Capture the cell that displays the provided text and extract its (x, y) central coordinate. 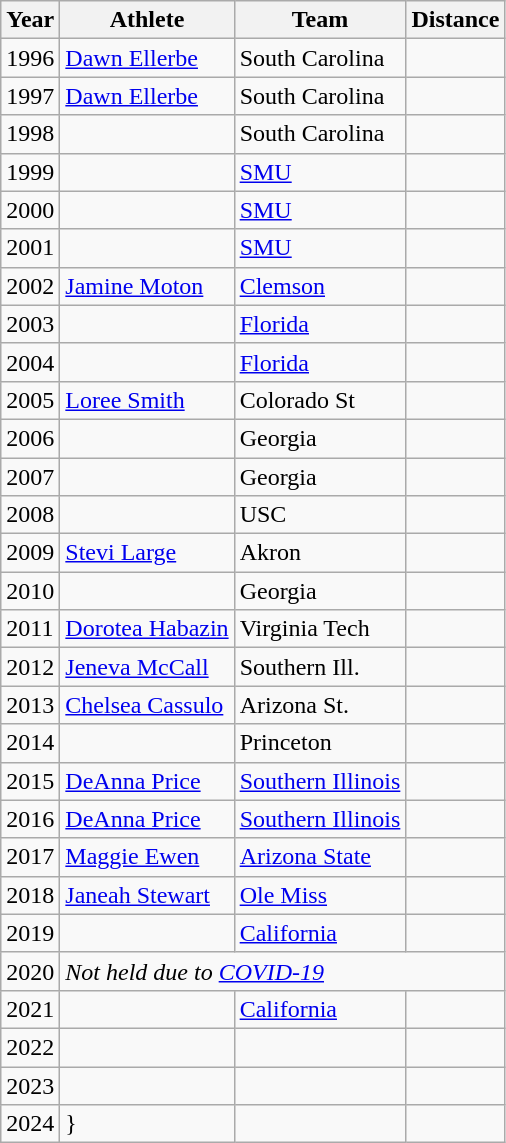
Chelsea Cassulo (147, 705)
Arizona St. (320, 705)
2018 (30, 895)
2006 (30, 438)
Not held due to COVID-19 (282, 971)
Team (320, 20)
Clemson (320, 286)
USC (320, 515)
} (147, 1124)
2010 (30, 591)
2023 (30, 1085)
1996 (30, 58)
2012 (30, 667)
2000 (30, 210)
1997 (30, 96)
2011 (30, 629)
Year (30, 20)
2022 (30, 1047)
Janeah Stewart (147, 895)
Jeneva McCall (147, 667)
Jamine Moton (147, 286)
2014 (30, 743)
Dorotea Habazin (147, 629)
2013 (30, 705)
Ole Miss (320, 895)
2007 (30, 477)
Colorado St (320, 400)
1998 (30, 134)
Akron (320, 553)
2005 (30, 400)
2004 (30, 362)
Virginia Tech (320, 629)
2020 (30, 971)
2008 (30, 515)
Maggie Ewen (147, 857)
2001 (30, 248)
Southern Ill. (320, 667)
2016 (30, 819)
2009 (30, 553)
2021 (30, 1009)
Arizona State (320, 857)
Stevi Large (147, 553)
Athlete (147, 20)
Distance (456, 20)
2003 (30, 324)
2019 (30, 933)
2002 (30, 286)
Loree Smith (147, 400)
1999 (30, 172)
2024 (30, 1124)
Princeton (320, 743)
2015 (30, 781)
2017 (30, 857)
